Scan for the cell matching the given text and deliver its (X, Y) coordinate at center. 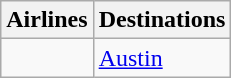
Airlines (47, 20)
Destinations (162, 20)
Austin (162, 58)
